Extract the (X, Y) coordinate from the center of the cell holding the provided text.  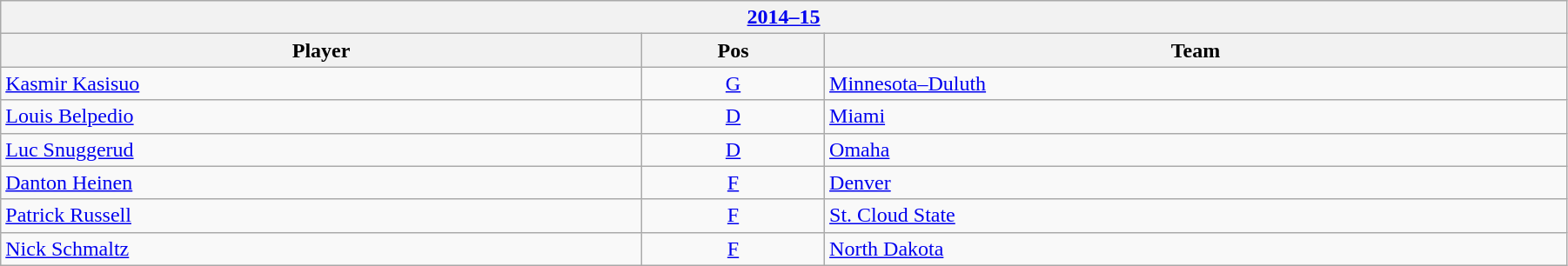
Player (322, 50)
Kasmir Kasisuo (322, 83)
North Dakota (1196, 249)
Omaha (1196, 150)
Denver (1196, 183)
Pos (733, 50)
Team (1196, 50)
Danton Heinen (322, 183)
Minnesota–Duluth (1196, 83)
Louis Belpedio (322, 116)
Luc Snuggerud (322, 150)
Nick Schmaltz (322, 249)
St. Cloud State (1196, 216)
G (733, 83)
Patrick Russell (322, 216)
Miami (1196, 116)
2014–15 (784, 17)
